Pinpoint the cell where the given text exists, returning its (x, y) midpoint coordinate. 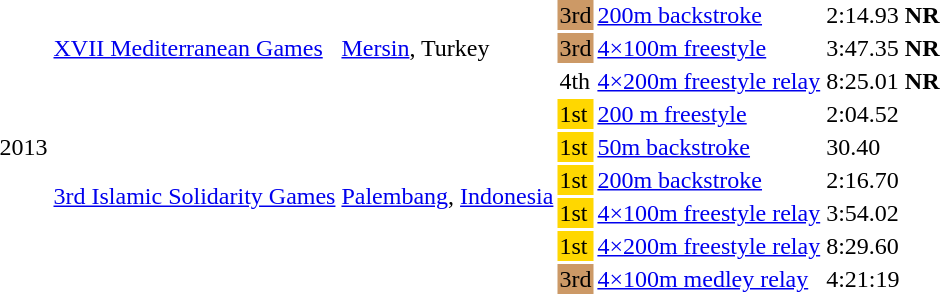
XVII Mediterranean Games (194, 48)
4×100m freestyle (709, 48)
4×100m medley relay (709, 279)
Mersin, Turkey (448, 48)
50m backstroke (709, 147)
4th (576, 81)
200 m freestyle (709, 114)
4×100m freestyle relay (709, 213)
3rd Islamic Solidarity Games (194, 196)
Palembang, Indonesia (448, 196)
